Search for the cell housing the specified text and yield its (x, y) center coordinate. 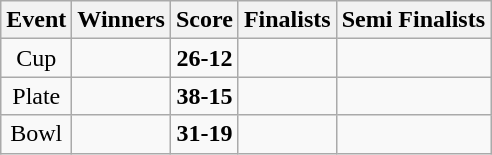
Cup (36, 58)
31-19 (204, 134)
Bowl (36, 134)
Winners (122, 20)
Semi Finalists (413, 20)
Score (204, 20)
Event (36, 20)
Finalists (287, 20)
Plate (36, 96)
38-15 (204, 96)
26-12 (204, 58)
